Extract the [x, y] coordinate from the center of the cell holding the provided text.  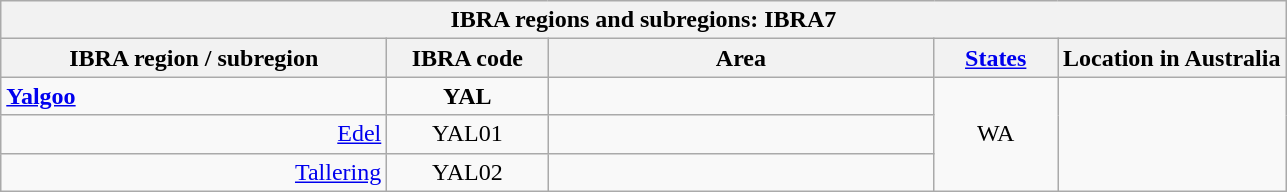
IBRA regions and subregions: IBRA7 [644, 20]
States [996, 58]
YAL01 [468, 134]
Location in Australia [1172, 58]
YAL [468, 96]
IBRA region / subregion [194, 58]
YAL02 [468, 172]
Edel [194, 134]
WA [996, 134]
Area [741, 58]
Yalgoo [194, 96]
IBRA code [468, 58]
Tallering [194, 172]
